Find where the given text appears and provide that cell's center as [X, Y] coordinate. 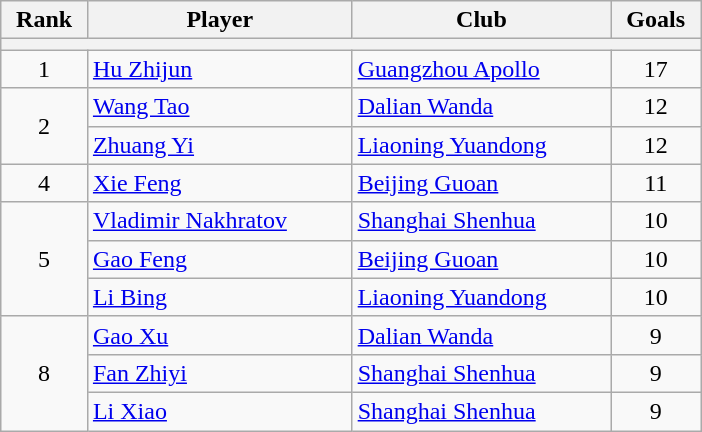
Goals [656, 20]
Gao Feng [220, 259]
Wang Tao [220, 107]
2 [44, 126]
Xie Feng [220, 183]
11 [656, 183]
Li Bing [220, 297]
1 [44, 69]
Player [220, 20]
Vladimir Nakhratov [220, 221]
4 [44, 183]
5 [44, 259]
Zhuang Yi [220, 145]
Fan Zhiyi [220, 373]
Hu Zhijun [220, 69]
Club [481, 20]
Li Xiao [220, 411]
Guangzhou Apollo [481, 69]
Gao Xu [220, 335]
17 [656, 69]
8 [44, 373]
Rank [44, 20]
